Return (X, Y) of the center of cell containing provided text 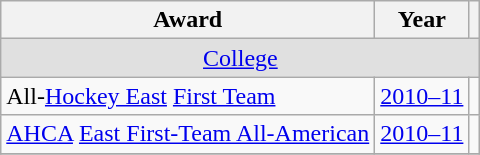
AHCA East First-Team All-American (188, 134)
All-Hockey East First Team (188, 96)
Year (422, 20)
Award (188, 20)
College (240, 58)
